Output the [X, Y] coordinate of the center of the cell containing the given text.  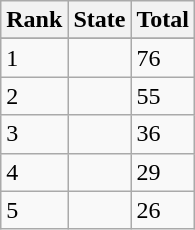
26 [163, 210]
3 [34, 134]
Total [163, 20]
2 [34, 96]
1 [34, 58]
36 [163, 134]
State [100, 20]
Rank [34, 20]
76 [163, 58]
4 [34, 172]
5 [34, 210]
29 [163, 172]
55 [163, 96]
